Extract the [x, y] coordinate from the center of the cell holding the provided text.  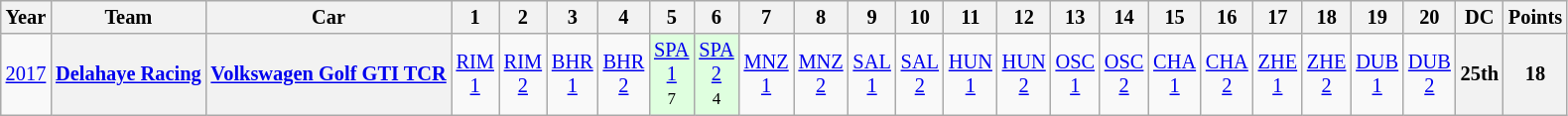
SPA17 [671, 74]
Volkswagen Golf GTI TCR [329, 74]
20 [1429, 17]
ZHE1 [1278, 74]
3 [573, 17]
Year [26, 17]
2 [523, 17]
DUB1 [1377, 74]
14 [1123, 17]
BHR2 [624, 74]
CHA1 [1175, 74]
SPA24 [717, 74]
SAL2 [920, 74]
8 [822, 17]
16 [1227, 17]
19 [1377, 17]
SAL1 [872, 74]
6 [717, 17]
DUB2 [1429, 74]
Points [1535, 17]
RIM1 [475, 74]
HUN1 [971, 74]
MNZ1 [766, 74]
5 [671, 17]
2017 [26, 74]
10 [920, 17]
OSC1 [1076, 74]
1 [475, 17]
RIM2 [523, 74]
BHR1 [573, 74]
HUN2 [1024, 74]
25th [1480, 74]
MNZ2 [822, 74]
DC [1480, 17]
Car [329, 17]
12 [1024, 17]
17 [1278, 17]
7 [766, 17]
15 [1175, 17]
ZHE2 [1326, 74]
9 [872, 17]
CHA2 [1227, 74]
Team [128, 17]
11 [971, 17]
4 [624, 17]
13 [1076, 17]
Delahaye Racing [128, 74]
OSC2 [1123, 74]
